Output the [x, y] coordinate of the center of the cell containing the given text.  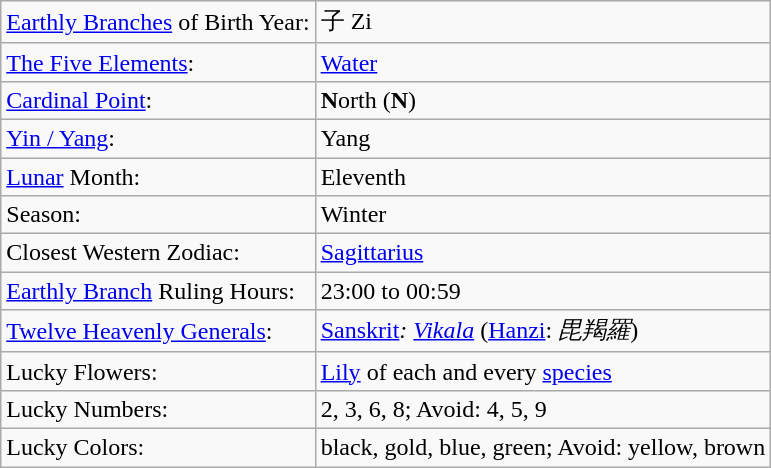
Lunar Month: [158, 177]
Earthly Branch Ruling Hours: [158, 291]
Lucky Numbers: [158, 409]
North (N) [543, 100]
Yin / Yang: [158, 138]
Twelve Heavenly Generals: [158, 332]
23:00 to 00:59 [543, 291]
Yang [543, 138]
Closest Western Zodiac: [158, 253]
Season: [158, 215]
Eleventh [543, 177]
Sagittarius [543, 253]
Lucky Flowers: [158, 371]
Water [543, 62]
2, 3, 6, 8; Avoid: 4, 5, 9 [543, 409]
The Five Elements: [158, 62]
black, gold, blue, green; Avoid: yellow, brown [543, 447]
子 Zi [543, 22]
Sanskrit: Vikala (Hanzi: 毘羯羅) [543, 332]
Earthly Branches of Birth Year: [158, 22]
Cardinal Point: [158, 100]
Winter [543, 215]
Lily of each and every species [543, 371]
Lucky Colors: [158, 447]
